Output the (x, y) coordinate of the center of the cell containing the given text.  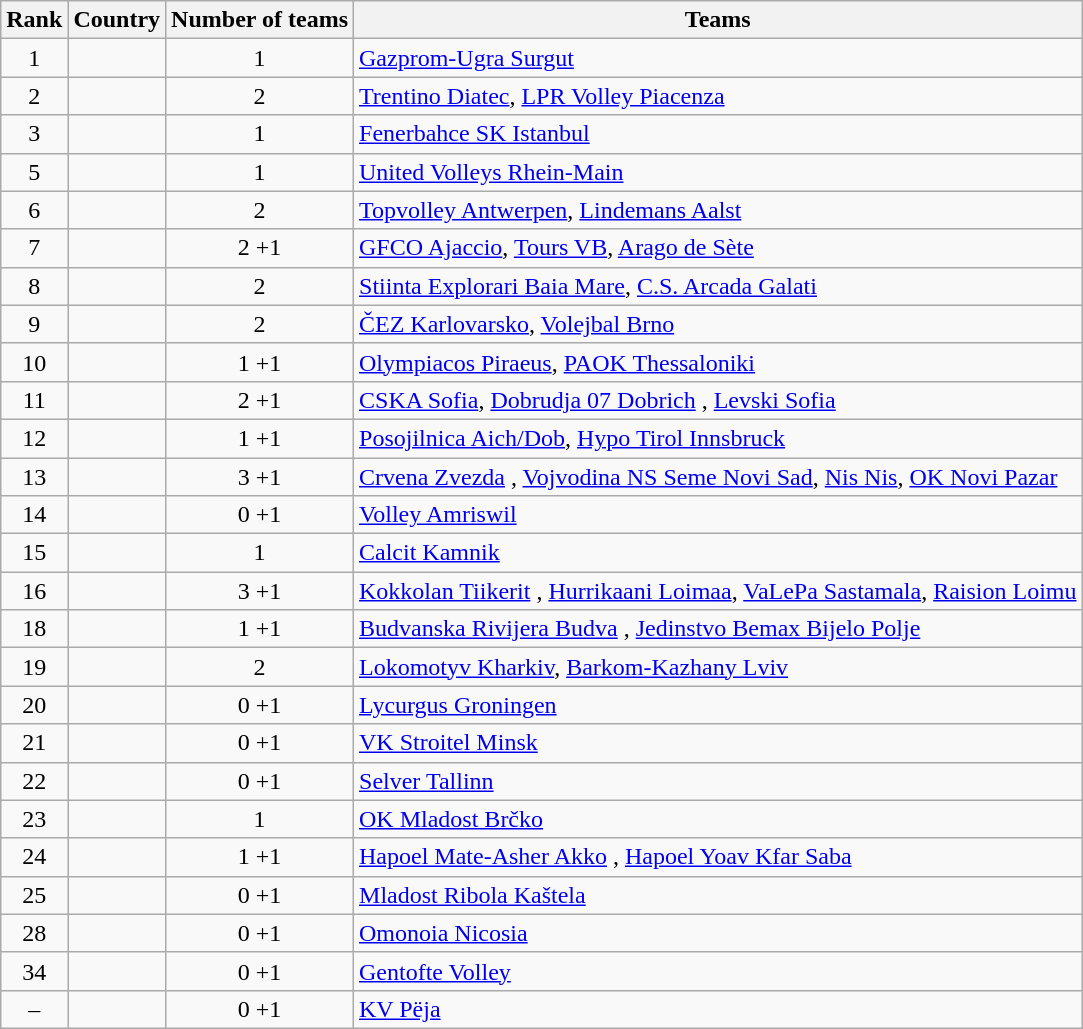
Mladost Ribola Kaštela (718, 895)
20 (34, 705)
5 (34, 172)
25 (34, 895)
Omonoia Nicosia (718, 933)
Kokkolan Tiikerit , Hurrikaani Loimaa, VaLePa Sastamala, Raision Loimu (718, 591)
19 (34, 667)
Olympiacos Piraeus, PAOK Thessaloniki (718, 362)
Rank (34, 20)
28 (34, 933)
13 (34, 477)
GFCO Ajaccio, Tours VB, Arago de Sète (718, 248)
18 (34, 629)
CSKA Sofia, Dobrudja 07 Dobrich , Levski Sofia (718, 400)
ČEZ Karlovarsko, Volejbal Brno (718, 324)
16 (34, 591)
Posojilnica Aich/Dob, Hypo Tirol Innsbruck (718, 438)
Country (117, 20)
34 (34, 971)
8 (34, 286)
Number of teams (260, 20)
Fenerbahce SK Istanbul (718, 134)
Teams (718, 20)
Volley Amriswil (718, 515)
Topvolley Antwerpen, Lindemans Aalst (718, 210)
Calcit Kamnik (718, 553)
United Volleys Rhein-Main (718, 172)
7 (34, 248)
Budvanska Rivijera Budva , Jedinstvo Bemax Bijelo Polje (718, 629)
14 (34, 515)
Trentino Diatec, LPR Volley Piacenza (718, 96)
VK Stroitel Minsk (718, 743)
Gazprom-Ugra Surgut (718, 58)
3 (34, 134)
Hapoel Mate-Asher Akko , Hapoel Yoav Kfar Saba (718, 857)
Lokomotyv Kharkiv, Barkom-Kazhany Lviv (718, 667)
10 (34, 362)
Selver Tallinn (718, 781)
Crvena Zvezda , Vojvodina NS Seme Novi Sad, Nis Nis, OK Novi Pazar (718, 477)
11 (34, 400)
OK Mladost Brčko (718, 819)
Stiinta Explorari Baia Mare, C.S. Arcada Galati (718, 286)
9 (34, 324)
Gentofte Volley (718, 971)
21 (34, 743)
6 (34, 210)
Lycurgus Groningen (718, 705)
22 (34, 781)
12 (34, 438)
15 (34, 553)
24 (34, 857)
23 (34, 819)
– (34, 1009)
KV Pëja (718, 1009)
